Output the [X, Y] coordinate of the center of the cell containing the given text.  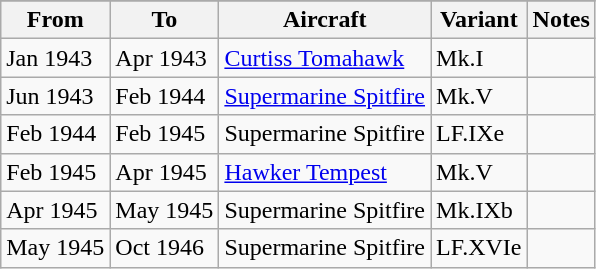
Aircraft [325, 20]
Jun 1943 [56, 96]
Oct 1946 [164, 248]
Apr 1943 [164, 58]
To [164, 20]
Mk.IXb [479, 210]
From [56, 20]
Jan 1943 [56, 58]
LF.XVIe [479, 248]
Hawker Tempest [325, 172]
Notes [561, 20]
LF.IXe [479, 134]
Mk.I [479, 58]
Variant [479, 20]
Curtiss Tomahawk [325, 58]
